Capture the cell that displays the provided text and extract its [X, Y] central coordinate. 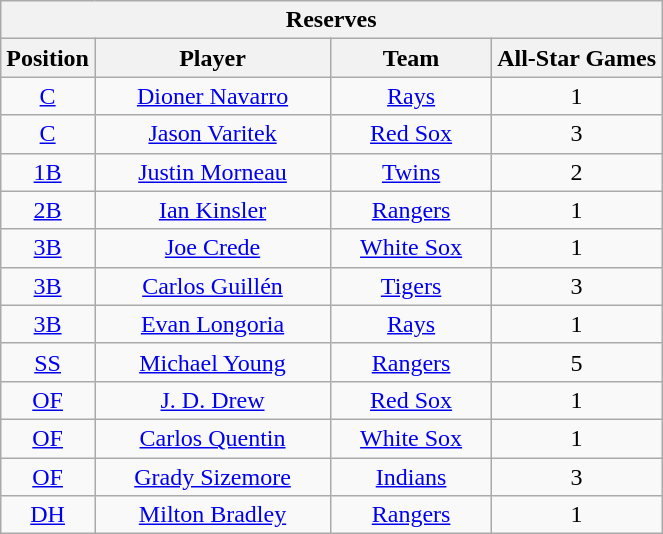
Joe Crede [212, 248]
1B [48, 172]
2 [577, 172]
Jason Varitek [212, 134]
Team [412, 58]
J. D. Drew [212, 400]
Reserves [332, 20]
SS [48, 362]
Milton Bradley [212, 515]
Evan Longoria [212, 324]
5 [577, 362]
All-Star Games [577, 58]
Justin Morneau [212, 172]
Carlos Guillén [212, 286]
DH [48, 515]
Twins [412, 172]
Dioner Navarro [212, 96]
Michael Young [212, 362]
2B [48, 210]
Position [48, 58]
Carlos Quentin [212, 438]
Grady Sizemore [212, 477]
Player [212, 58]
Ian Kinsler [212, 210]
Indians [412, 477]
Tigers [412, 286]
